Identify which cell holds the provided text, then report its [X, Y] central coordinate. 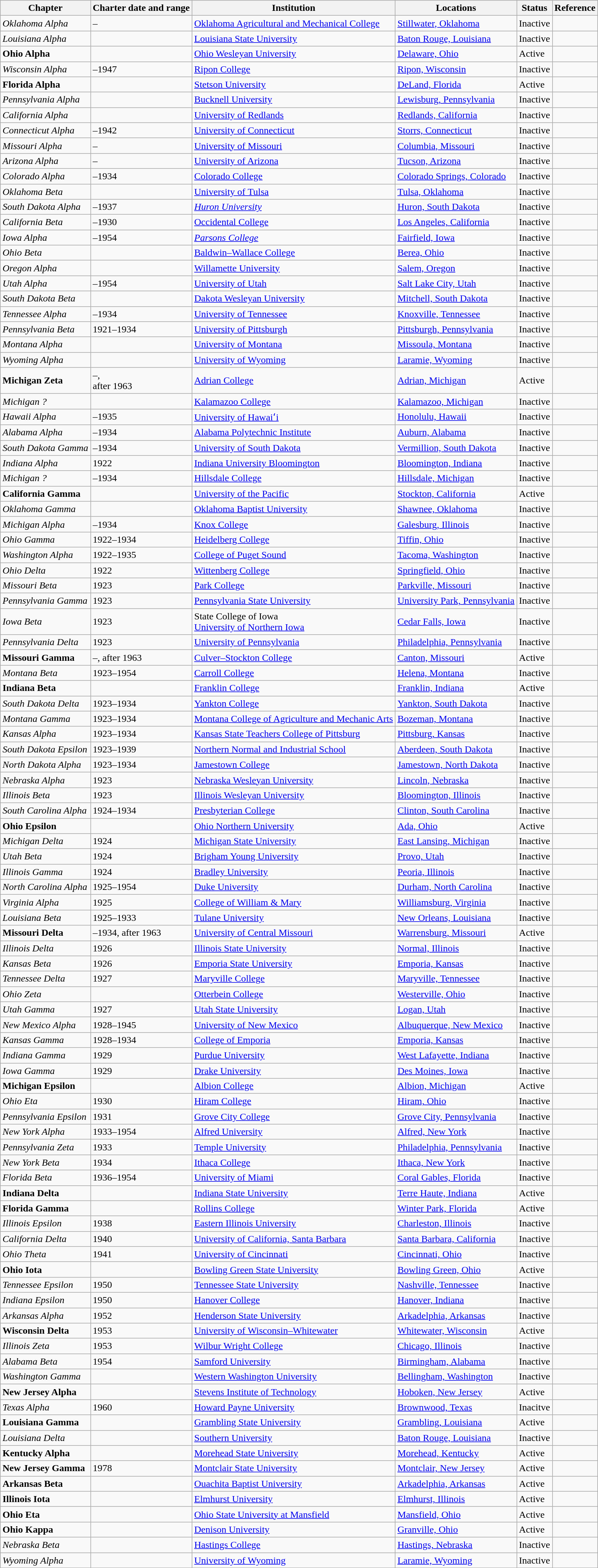
North Dakota Alpha [45, 765]
College of Puget Sound [294, 555]
Maryville, Tennessee [456, 979]
Ohio Northern University [294, 826]
Parkville, Missouri [456, 586]
University of Tennessee [294, 314]
Florida Gamma [45, 1208]
Indiana Alpha [45, 463]
University of Cincinnati [294, 1254]
Stillwater, Oklahoma [456, 23]
Hoboken, New Jersey [456, 1392]
1938 [141, 1224]
Oklahoma Beta [45, 192]
Bucknell University [294, 100]
Huron, South Dakota [456, 207]
Illinois Wesleyan University [294, 795]
Indiana Beta [45, 688]
Temple University [294, 1147]
Peoria, Illinois [456, 872]
Arizona Alpha [45, 161]
1922–1935 [141, 555]
Adrian College [294, 380]
Fairfield, Iowa [456, 238]
1978 [141, 1468]
Brigham Young University [294, 857]
Brownwood, Texas [456, 1407]
Willamette University [294, 268]
1928–1934 [141, 1040]
Bellingham, Washington [456, 1377]
Ohio Delta [45, 570]
Knoxville, Tennessee [456, 314]
University of Tulsa [294, 192]
Hanover, Indiana [456, 1300]
Pennsylvania Gamma [45, 601]
1933–1954 [141, 1132]
Santa Barbara, California [456, 1239]
1941 [141, 1254]
Kansas Beta [45, 963]
Wisconsin Delta [45, 1331]
Chicago, Illinois [456, 1346]
Colorado College [294, 176]
1960 [141, 1407]
South Dakota Epsilon [45, 749]
Bloomington, Indiana [456, 463]
Michigan Delta [45, 841]
Hillsdale College [294, 478]
Ohio Beta [45, 253]
Duke University [294, 887]
Bloomington, Illinois [456, 795]
Canton, Missouri [456, 658]
Colorado Alpha [45, 176]
Helena, Montana [456, 673]
Locations [456, 8]
Ohio Theta [45, 1254]
Carroll College [294, 673]
Hawaii Alpha [45, 417]
Delaware, Ohio [456, 54]
Ripon College [294, 69]
Bradley University [294, 872]
Michigan Epsilon [45, 1086]
1940 [141, 1239]
Provo, Utah [456, 857]
Oregon Alpha [45, 268]
Florida Beta [45, 1178]
Aberdeen, South Dakota [456, 749]
Park College [294, 586]
Presbyterian College [294, 810]
Tennessee Delta [45, 979]
Berea, Ohio [456, 253]
1921–1934 [141, 329]
Mitchell, South Dakota [456, 299]
New Orleans, Louisiana [456, 918]
1936–1954 [141, 1178]
–1930 [141, 222]
Illinois Iota [45, 1499]
West Lafayette, Indiana [456, 1055]
Louisiana Gamma [45, 1422]
Reference [575, 8]
Oklahoma Agricultural and Mechanical College [294, 23]
Alfred, New York [456, 1132]
Hiram, Ohio [456, 1101]
Montana College of Agriculture and Mechanic Arts [294, 719]
1925–1954 [141, 887]
College of William & Mary [294, 902]
1952 [141, 1316]
Grambling, Louisiana [456, 1422]
Wisconsin Alpha [45, 69]
South Dakota Gamma [45, 448]
New Mexico Alpha [45, 1025]
Tiffin, Ohio [456, 539]
Bozeman, Montana [456, 719]
Virginia Alpha [45, 902]
Morehead State University [294, 1453]
Illinois Gamma [45, 872]
Hastings, Nebraska [456, 1545]
Pennsylvania Alpha [45, 100]
Cedar Falls, Iowa [456, 621]
Institution [294, 8]
Colorado Springs, Colorado [456, 176]
Indiana Delta [45, 1193]
Baldwin–Wallace College [294, 253]
Purdue University [294, 1055]
California Alpha [45, 115]
University of the Pacific [294, 494]
California Gamma [45, 494]
Illinois Epsilon [45, 1224]
Storrs, Connecticut [456, 130]
Yankton College [294, 703]
Warrensburg, Missouri [456, 933]
Morehead, Kentucky [456, 1453]
Illinois State University [294, 948]
Occidental College [294, 222]
Grove City College [294, 1117]
Rollins College [294, 1208]
Auburn, Alabama [456, 432]
Culver–Stockton College [294, 658]
Tulane University [294, 918]
Huron University [294, 207]
Pittsburg, Kansas [456, 734]
Charter date and range [141, 8]
University of Central Missouri [294, 933]
Elmhurst University [294, 1499]
Pennsylvania Zeta [45, 1147]
Northern Normal and Industrial School [294, 749]
Clinton, South Carolina [456, 810]
Ithaca College [294, 1162]
University of Pittsburgh [294, 329]
1930 [141, 1101]
Western Washington University [294, 1377]
Lewisburg, Pennsylvania [456, 100]
–1937 [141, 207]
Whitewater, Wisconsin [456, 1331]
Howard Payne University [294, 1407]
DeLand, Florida [456, 84]
Samford University [294, 1361]
Jamestown College [294, 765]
University of Wisconsin–Whitewater [294, 1331]
Ripon, Wisconsin [456, 69]
North Carolina Alpha [45, 887]
Durham, North Carolina [456, 887]
Birmingham, Alabama [456, 1361]
Michigan Alpha [45, 524]
Ada, Ohio [456, 826]
Kansas State Teachers College of Pittsburg [294, 734]
Logan, Utah [456, 1009]
Louisiana State University [294, 39]
Nebraska Wesleyan University [294, 780]
Iowa Alpha [45, 238]
Cincinnati, Ohio [456, 1254]
Utah Gamma [45, 1009]
–1935 [141, 417]
Normal, Illinois [456, 948]
Missouri Delta [45, 933]
University of Miami [294, 1178]
Mansfield, Ohio [456, 1514]
Chapter [45, 8]
Vermillion, South Dakota [456, 448]
Los Angeles, California [456, 222]
Stevens Institute of Technology [294, 1392]
College of Emporia [294, 1040]
Illinois Delta [45, 948]
1923–1939 [141, 749]
Albion College [294, 1086]
South Dakota Beta [45, 299]
Missoula, Montana [456, 344]
South Dakota Alpha [45, 207]
University of Redlands [294, 115]
–1942 [141, 130]
Kentucky Alpha [45, 1453]
University of Pennsylvania [294, 642]
Montclair, New Jersey [456, 1468]
Tacoma, Washington [456, 555]
Florida Alpha [45, 84]
1924–1934 [141, 810]
Bowling Green, Ohio [456, 1269]
Arkansas Alpha [45, 1316]
Tennessee Alpha [45, 314]
Hastings College [294, 1545]
Southern University [294, 1438]
Washington Alpha [45, 555]
Bowling Green State University [294, 1269]
Ohio Wesleyan University [294, 54]
Utah State University [294, 1009]
Status [535, 8]
Pittsburgh, Pennsylvania [456, 329]
1954 [141, 1361]
Montana Alpha [45, 344]
Granville, Ohio [456, 1529]
Winter Park, Florida [456, 1208]
Ohio Alpha [45, 54]
Alabama Alpha [45, 432]
Grove City, Pennsylvania [456, 1117]
New York Beta [45, 1162]
University of New Mexico [294, 1025]
Stetson University [294, 84]
University of Arizona [294, 161]
Ohio Iota [45, 1269]
Nebraska Beta [45, 1545]
Hillsdale, Michigan [456, 478]
Ohio State University at Mansfield [294, 1514]
Eastern Illinois University [294, 1224]
Oklahoma Alpha [45, 23]
Franklin, Indiana [456, 688]
Denison University [294, 1529]
New York Alpha [45, 1132]
Drake University [294, 1070]
Knox College [294, 524]
University of Hawaiʻi [294, 417]
Ohio Zeta [45, 994]
1934 [141, 1162]
Salem, Oregon [456, 268]
Ohio Gamma [45, 539]
Nebraska Alpha [45, 780]
Ithaca, New York [456, 1162]
Yankton, South Dakota [456, 703]
New Jersey Gamma [45, 1468]
University of Connecticut [294, 130]
Salt Lake City, Utah [456, 283]
–1947 [141, 69]
Heidelberg College [294, 539]
Indiana Epsilon [45, 1300]
Alabama Beta [45, 1361]
Ohio Epsilon [45, 826]
Coral Gables, Florida [456, 1178]
Hanover College [294, 1300]
Maryville College [294, 979]
University of Utah [294, 283]
Lincoln, Nebraska [456, 780]
Albuquerque, New Mexico [456, 1025]
Kansas Alpha [45, 734]
–, after 1963 [141, 658]
University of Missouri [294, 146]
South Carolina Alpha [45, 810]
Kansas Gamma [45, 1040]
Elmhurst, Illinois [456, 1499]
Otterbein College [294, 994]
Wilbur Wright College [294, 1346]
Louisiana Alpha [45, 39]
Tucson, Arizona [456, 161]
Jamestown, North Dakota [456, 765]
Ouachita Baptist University [294, 1484]
Alfred University [294, 1132]
Kalamazoo College [294, 401]
East Lansing, Michigan [456, 841]
Galesburg, Illinois [456, 524]
Illinois Beta [45, 795]
1931 [141, 1117]
Texas Alpha [45, 1407]
Tennessee State University [294, 1285]
Charleston, Illinois [456, 1224]
Montclair State University [294, 1468]
Tulsa, Oklahoma [456, 192]
Williamsburg, Virginia [456, 902]
Springfield, Ohio [456, 570]
1925–1933 [141, 918]
South Dakota Delta [45, 703]
Indiana State University [294, 1193]
Iowa Beta [45, 621]
Grambling State University [294, 1422]
Emporia State University [294, 963]
Michigan Zeta [45, 380]
Tennessee Epsilon [45, 1285]
State College of IowaUniversity of Northern Iowa [294, 621]
–,after 1963 [141, 380]
Alabama Polytechnic Institute [294, 432]
Franklin College [294, 688]
Arkansas Beta [45, 1484]
Hiram College [294, 1101]
Michigan State University [294, 841]
University Park, Pennsylvania [456, 601]
University of Montana [294, 344]
Connecticut Alpha [45, 130]
Parsons College [294, 238]
Missouri Alpha [45, 146]
Louisiana Beta [45, 918]
New Jersey Alpha [45, 1392]
Redlands, California [456, 115]
Adrian, Michigan [456, 380]
Oklahoma Baptist University [294, 509]
1923–1954 [141, 673]
Illinois Zeta [45, 1346]
Missouri Gamma [45, 658]
Henderson State University [294, 1316]
Louisiana Delta [45, 1438]
Indiana Gamma [45, 1055]
Pennsylvania State University [294, 601]
1922–1934 [141, 539]
Westerville, Ohio [456, 994]
Dakota Wesleyan University [294, 299]
Iowa Gamma [45, 1070]
Oklahoma Gamma [45, 509]
Missouri Beta [45, 586]
Shawnee, Oklahoma [456, 509]
Stockton, California [456, 494]
California Delta [45, 1239]
Columbia, Missouri [456, 146]
Kalamazoo, Michigan [456, 401]
Pennsylvania Epsilon [45, 1117]
Ohio Kappa [45, 1529]
Pennsylvania Delta [45, 642]
California Beta [45, 222]
Utah Beta [45, 857]
Montana Beta [45, 673]
Utah Alpha [45, 283]
Honolulu, Hawaii [456, 417]
Inacitve [535, 1407]
University of South Dakota [294, 448]
Wittenberg College [294, 570]
Washington Gamma [45, 1377]
1925 [141, 902]
Montana Gamma [45, 719]
Pennsylvania Beta [45, 329]
1928–1945 [141, 1025]
–1934, after 1963 [141, 933]
Nashville, Tennessee [456, 1285]
1933 [141, 1147]
Indiana University Bloomington [294, 463]
University of California, Santa Barbara [294, 1239]
Des Moines, Iowa [456, 1070]
Albion, Michigan [456, 1086]
Terre Haute, Indiana [456, 1193]
